Extract the [x, y] coordinate from the center of the cell holding the provided text.  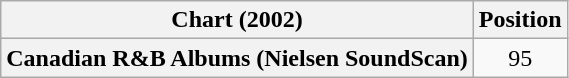
Position [520, 20]
Chart (2002) [238, 20]
95 [520, 58]
Canadian R&B Albums (Nielsen SoundScan) [238, 58]
